Detect which cell encompasses the target text, then output its [X, Y] center coordinate. 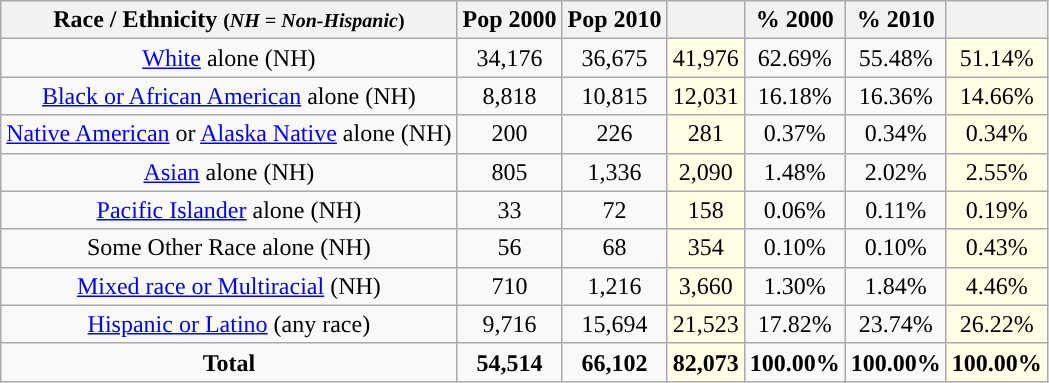
56 [510, 248]
8,818 [510, 96]
Mixed race or Multiracial (NH) [229, 286]
Pop 2010 [614, 20]
Native American or Alaska Native alone (NH) [229, 134]
Pacific Islander alone (NH) [229, 210]
68 [614, 248]
33 [510, 210]
4.46% [996, 286]
Some Other Race alone (NH) [229, 248]
Total [229, 362]
82,073 [706, 362]
26.22% [996, 324]
2,090 [706, 172]
3,660 [706, 286]
9,716 [510, 324]
1,336 [614, 172]
226 [614, 134]
2.02% [896, 172]
% 2000 [794, 20]
Pop 2000 [510, 20]
0.37% [794, 134]
354 [706, 248]
200 [510, 134]
281 [706, 134]
1,216 [614, 286]
10,815 [614, 96]
0.19% [996, 210]
21,523 [706, 324]
710 [510, 286]
36,675 [614, 58]
2.55% [996, 172]
17.82% [794, 324]
72 [614, 210]
1.48% [794, 172]
0.11% [896, 210]
1.84% [896, 286]
158 [706, 210]
1.30% [794, 286]
14.66% [996, 96]
Asian alone (NH) [229, 172]
55.48% [896, 58]
41,976 [706, 58]
% 2010 [896, 20]
54,514 [510, 362]
Race / Ethnicity (NH = Non-Hispanic) [229, 20]
12,031 [706, 96]
23.74% [896, 324]
62.69% [794, 58]
805 [510, 172]
51.14% [996, 58]
16.18% [794, 96]
0.06% [794, 210]
Black or African American alone (NH) [229, 96]
34,176 [510, 58]
White alone (NH) [229, 58]
16.36% [896, 96]
66,102 [614, 362]
Hispanic or Latino (any race) [229, 324]
15,694 [614, 324]
0.43% [996, 248]
